Search for the cell housing the specified text and yield its (X, Y) center coordinate. 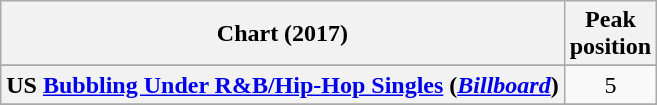
Peakposition (610, 34)
Chart (2017) (282, 34)
5 (610, 85)
US Bubbling Under R&B/Hip-Hop Singles (Billboard) (282, 85)
